Detect which cell encompasses the target text, then output its [X, Y] center coordinate. 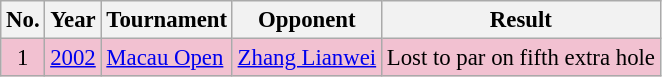
Macau Open [166, 58]
Year [73, 20]
2002 [73, 58]
Lost to par on fifth extra hole [520, 58]
Zhang Lianwei [306, 58]
Result [520, 20]
Tournament [166, 20]
No. [23, 20]
Opponent [306, 20]
1 [23, 58]
